Find where the given text appears and provide that cell's center as [X, Y] coordinate. 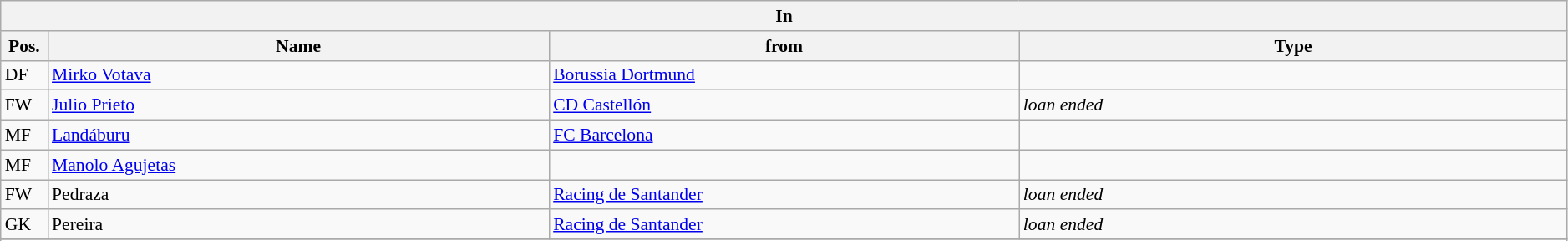
CD Castellón [784, 105]
Name [298, 46]
DF [24, 75]
Pereira [298, 225]
Borussia Dortmund [784, 75]
Pedraza [298, 195]
In [784, 16]
from [784, 46]
Type [1293, 46]
Pos. [24, 46]
Manolo Agujetas [298, 165]
Julio Prieto [298, 105]
GK [24, 225]
FC Barcelona [784, 136]
Landáburu [298, 136]
Mirko Votava [298, 75]
